Search for the cell housing the specified text and yield its (x, y) center coordinate. 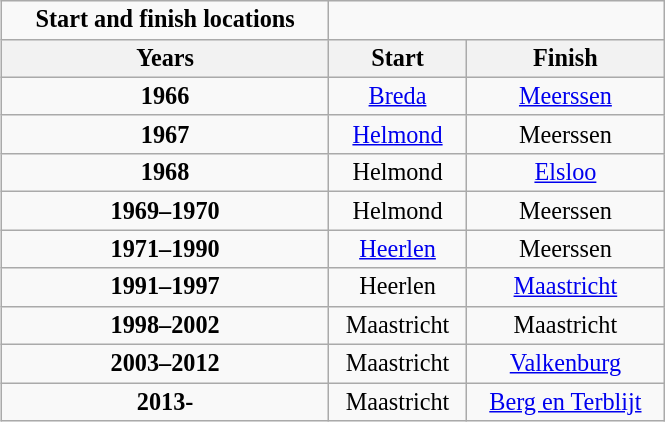
1998–2002 (165, 325)
Berg en Terblijt (566, 402)
Breda (398, 96)
1969–1970 (165, 211)
1991–1997 (165, 287)
1967 (165, 134)
Years (165, 58)
1968 (165, 173)
1966 (165, 96)
Start and finish locations (165, 20)
Finish (566, 58)
Valkenburg (566, 363)
1971–1990 (165, 249)
Start (398, 58)
2003–2012 (165, 363)
Elsloo (566, 173)
2013- (165, 402)
